Detect which cell encompasses the target text, then output its [x, y] center coordinate. 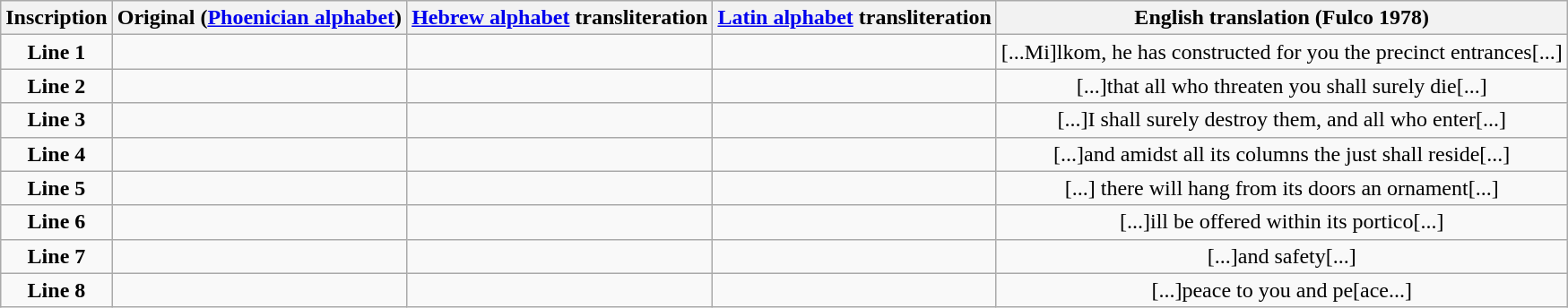
[...]ill be offered within its portico[...] [1282, 222]
[...] there will hang from its doors an ornament[...] [1282, 188]
Line 8 [56, 290]
Line 2 [56, 86]
Latin alphabet transliteration [854, 18]
Inscription [56, 18]
English translation (Fulco 1978) [1282, 18]
Hebrew alphabet transliteration [559, 18]
Line 7 [56, 256]
[...Mi]lkom, he has constructed for you the precinct entrances[...] [1282, 52]
Line 4 [56, 154]
[...]I shall surely destroy them, and all who enter[...] [1282, 120]
Line 1 [56, 52]
Line 6 [56, 222]
Line 3 [56, 120]
[...]and safety[...] [1282, 256]
[...]that all who threaten you shall surely die[...] [1282, 86]
Line 5 [56, 188]
[...]and amidst all its columns the just shall reside[...] [1282, 154]
[...]peace to you and pe[ace...] [1282, 290]
Original (Phoenician alphabet) [259, 18]
